Search for the cell housing the specified text and yield its [x, y] center coordinate. 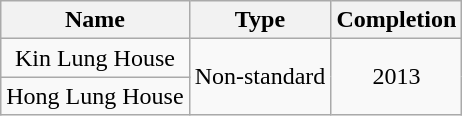
Hong Lung House [95, 96]
Kin Lung House [95, 58]
Completion [396, 20]
Type [260, 20]
Name [95, 20]
2013 [396, 77]
Non-standard [260, 77]
